Return (x, y) of the center of cell containing provided text 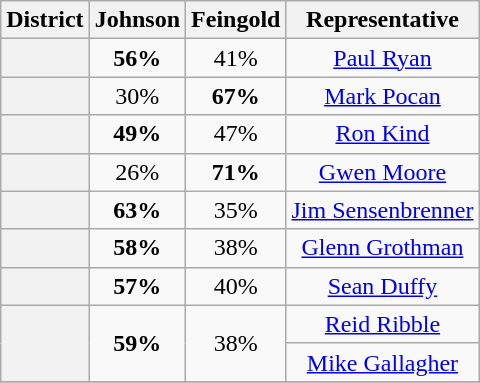
Jim Sensenbrenner (382, 210)
Paul Ryan (382, 58)
35% (236, 210)
67% (236, 96)
Johnson (137, 20)
41% (236, 58)
Glenn Grothman (382, 248)
Sean Duffy (382, 286)
40% (236, 286)
49% (137, 134)
Reid Ribble (382, 324)
District (45, 20)
Mark Pocan (382, 96)
63% (137, 210)
Gwen Moore (382, 172)
58% (137, 248)
47% (236, 134)
56% (137, 58)
Mike Gallagher (382, 362)
Representative (382, 20)
57% (137, 286)
Feingold (236, 20)
Ron Kind (382, 134)
30% (137, 96)
59% (137, 343)
26% (137, 172)
71% (236, 172)
